Scan for the cell matching the given text and deliver its [X, Y] coordinate at center. 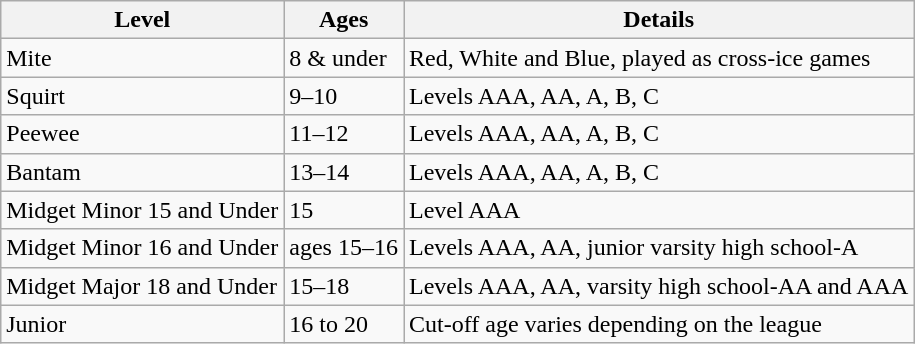
8 & under [344, 58]
Ages [344, 20]
Details [659, 20]
13–14 [344, 172]
ages 15–16 [344, 248]
Midget Minor 16 and Under [142, 248]
Midget Minor 15 and Under [142, 210]
Cut-off age varies depending on the league [659, 324]
Bantam [142, 172]
Squirt [142, 96]
9–10 [344, 96]
Levels AAA, AA, junior varsity high school-A [659, 248]
Midget Major 18 and Under [142, 286]
Red, White and Blue, played as cross-ice games [659, 58]
11–12 [344, 134]
Peewee [142, 134]
Junior [142, 324]
Level [142, 20]
Mite [142, 58]
Level AAA [659, 210]
Levels AAA, AA, varsity high school-AA and AAA [659, 286]
15 [344, 210]
16 to 20 [344, 324]
15–18 [344, 286]
